Scan for the cell matching the given text and deliver its (x, y) coordinate at center. 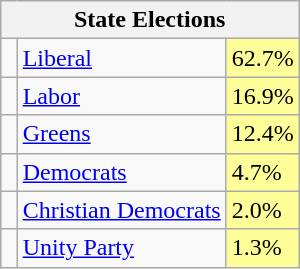
Greens (122, 134)
12.4% (262, 134)
Unity Party (122, 248)
62.7% (262, 58)
2.0% (262, 210)
State Elections (150, 20)
16.9% (262, 96)
Liberal (122, 58)
Labor (122, 96)
1.3% (262, 248)
Democrats (122, 172)
4.7% (262, 172)
Christian Democrats (122, 210)
